Scan for the cell matching the given text and deliver its [x, y] coordinate at center. 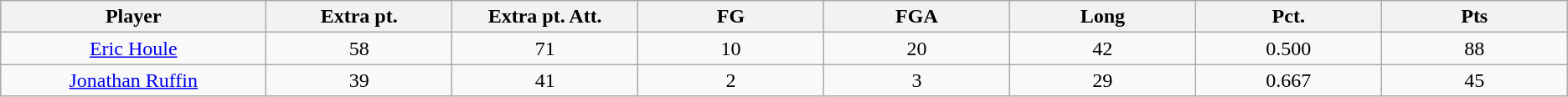
41 [545, 80]
3 [916, 80]
Jonathan Ruffin [134, 80]
88 [1474, 48]
29 [1102, 80]
2 [731, 80]
0.667 [1288, 80]
Extra pt. Att. [545, 17]
39 [359, 80]
71 [545, 48]
0.500 [1288, 48]
FG [731, 17]
Player [134, 17]
45 [1474, 80]
58 [359, 48]
Pct. [1288, 17]
Pts [1474, 17]
Long [1102, 17]
Extra pt. [359, 17]
FGA [916, 17]
20 [916, 48]
10 [731, 48]
Eric Houle [134, 48]
42 [1102, 48]
